From the cell containing the given text, extract its center point as [x, y] coordinate. 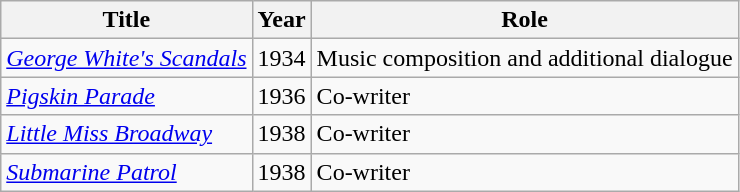
Music composition and additional dialogue [524, 58]
Pigskin Parade [126, 96]
Title [126, 20]
Submarine Patrol [126, 172]
George White's Scandals [126, 58]
Little Miss Broadway [126, 134]
Year [282, 20]
Role [524, 20]
1936 [282, 96]
1934 [282, 58]
